Detect which cell encompasses the target text, then output its [X, Y] center coordinate. 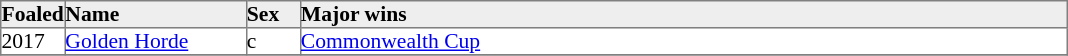
Name [156, 14]
c [273, 42]
Commonwealth Cup [683, 42]
Foaled [33, 14]
Sex [273, 14]
Golden Horde [156, 42]
2017 [33, 42]
Major wins [683, 14]
